Output the [x, y] coordinate of the center of the cell containing the given text.  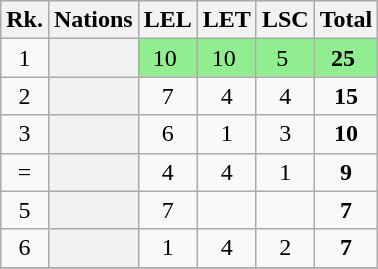
Nations [93, 20]
9 [346, 172]
25 [346, 58]
15 [346, 96]
= [25, 172]
Rk. [25, 20]
LET [226, 20]
LSC [285, 20]
Total [346, 20]
LEL [168, 20]
